Output the (X, Y) coordinate of the center of the cell containing the given text.  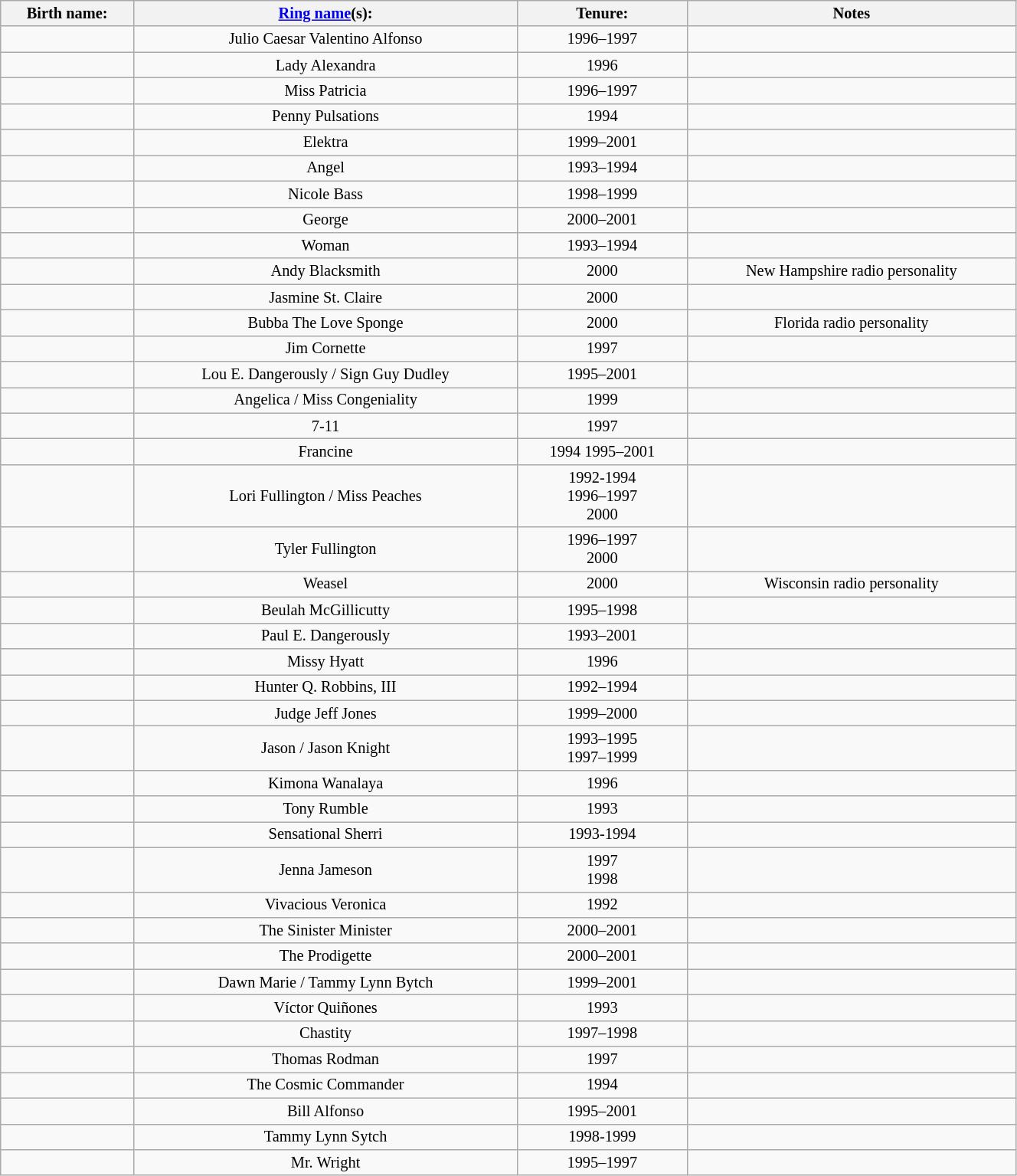
Penny Pulsations (326, 116)
1993–2001 (603, 636)
Jason / Jason Knight (326, 748)
Francine (326, 451)
Tammy Lynn Sytch (326, 1137)
The Cosmic Commander (326, 1085)
Woman (326, 245)
Paul E. Dangerously (326, 636)
Elektra (326, 142)
Chastity (326, 1034)
Angelica / Miss Congeniality (326, 400)
1992–1994 (603, 687)
Jim Cornette (326, 349)
Tony Rumble (326, 809)
Hunter Q. Robbins, III (326, 687)
Jasmine St. Claire (326, 297)
1992 (603, 905)
Tyler Fullington (326, 549)
Weasel (326, 584)
Nicole Bass (326, 194)
Dawn Marie / Tammy Lynn Bytch (326, 982)
Lady Alexandra (326, 65)
1999 (603, 400)
Thomas Rodman (326, 1060)
Miss Patricia (326, 90)
7-11 (326, 426)
1992-19941996–19972000 (603, 496)
Birth name: (67, 13)
The Sinister Minister (326, 930)
Florida radio personality (852, 323)
Wisconsin radio personality (852, 584)
Angel (326, 168)
Jenna Jameson (326, 870)
1994 1995–2001 (603, 451)
Judge Jeff Jones (326, 713)
Vivacious Veronica (326, 905)
Beulah McGillicutty (326, 610)
19971998 (603, 870)
Bill Alfonso (326, 1111)
Notes (852, 13)
1996–19972000 (603, 549)
Julio Caesar Valentino Alfonso (326, 39)
Lou E. Dangerously / Sign Guy Dudley (326, 375)
1999–2000 (603, 713)
George (326, 220)
1998-1999 (603, 1137)
Sensational Sherri (326, 834)
1993–19951997–1999 (603, 748)
1993-1994 (603, 834)
1997–1998 (603, 1034)
Mr. Wright (326, 1162)
1995–1997 (603, 1162)
1995–1998 (603, 610)
Missy Hyatt (326, 661)
Bubba The Love Sponge (326, 323)
Kimona Wanalaya (326, 783)
Lori Fullington / Miss Peaches (326, 496)
New Hampshire radio personality (852, 271)
Tenure: (603, 13)
The Prodigette (326, 956)
1998–1999 (603, 194)
Andy Blacksmith (326, 271)
Víctor Quiñones (326, 1007)
Ring name(s): (326, 13)
